Search for the cell housing the specified text and yield its (x, y) center coordinate. 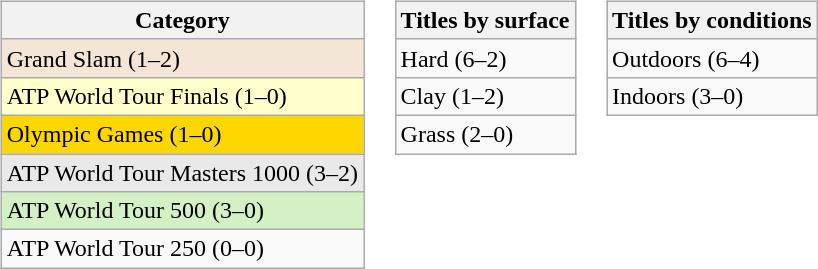
Indoors (3–0) (712, 96)
Hard (6–2) (485, 58)
Titles by surface (485, 20)
Category (182, 20)
Grass (2–0) (485, 134)
Outdoors (6–4) (712, 58)
Olympic Games (1–0) (182, 134)
Clay (1–2) (485, 96)
ATP World Tour Masters 1000 (3–2) (182, 173)
ATP World Tour Finals (1–0) (182, 96)
ATP World Tour 250 (0–0) (182, 249)
Grand Slam (1–2) (182, 58)
Titles by conditions (712, 20)
ATP World Tour 500 (3–0) (182, 211)
